Extract the [x, y] coordinate from the center of the cell holding the provided text.  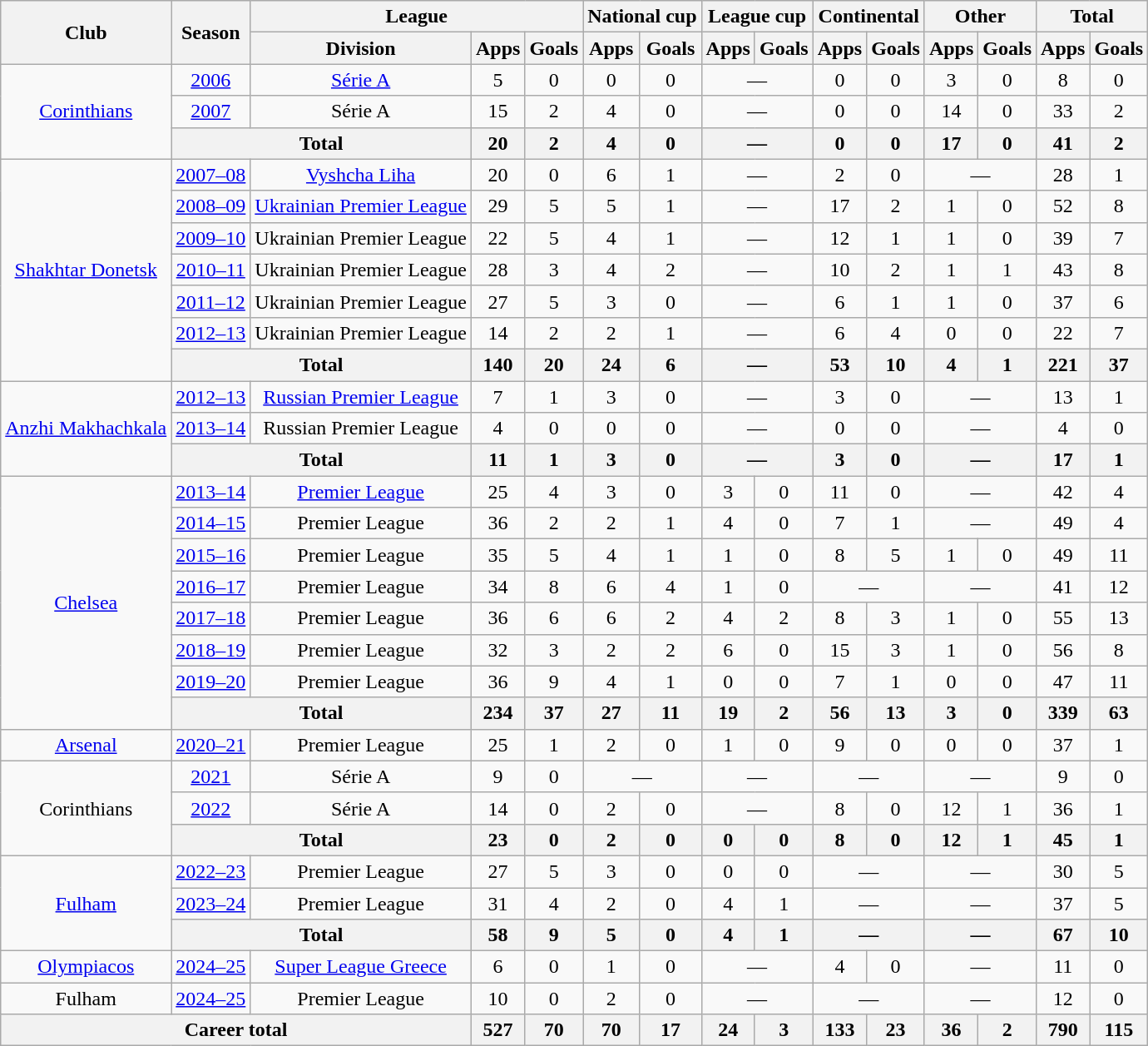
234 [497, 713]
2016–17 [211, 587]
33 [1063, 112]
2023–24 [211, 903]
42 [1063, 492]
Shakhtar Donetsk [87, 270]
League cup [757, 17]
2010–11 [211, 270]
221 [1063, 364]
31 [497, 903]
2009–10 [211, 238]
Arsenal [87, 745]
53 [839, 364]
2021 [211, 776]
133 [839, 1030]
47 [1063, 682]
527 [497, 1030]
2008–09 [211, 206]
Other [980, 17]
Anzhi Makhachkala [87, 429]
32 [497, 650]
Career total [236, 1030]
34 [497, 587]
2014–15 [211, 523]
790 [1063, 1030]
Olympiacos [87, 967]
55 [1063, 618]
35 [497, 555]
140 [497, 364]
30 [1063, 871]
Division [361, 48]
Vyshcha Liha [361, 175]
39 [1063, 238]
2006 [211, 80]
58 [497, 935]
2022 [211, 808]
115 [1119, 1030]
29 [497, 206]
2007 [211, 112]
63 [1119, 713]
67 [1063, 935]
Continental [868, 17]
45 [1063, 840]
League [417, 17]
2017–18 [211, 618]
2007–08 [211, 175]
2011–12 [211, 301]
2019–20 [211, 682]
2015–16 [211, 555]
2022–23 [211, 871]
2020–21 [211, 745]
National cup [642, 17]
Chelsea [87, 602]
52 [1063, 206]
Club [87, 32]
339 [1063, 713]
Season [211, 32]
43 [1063, 270]
19 [728, 713]
Super League Greece [361, 967]
2018–19 [211, 650]
